Scan for the cell matching the given text and deliver its [X, Y] coordinate at center. 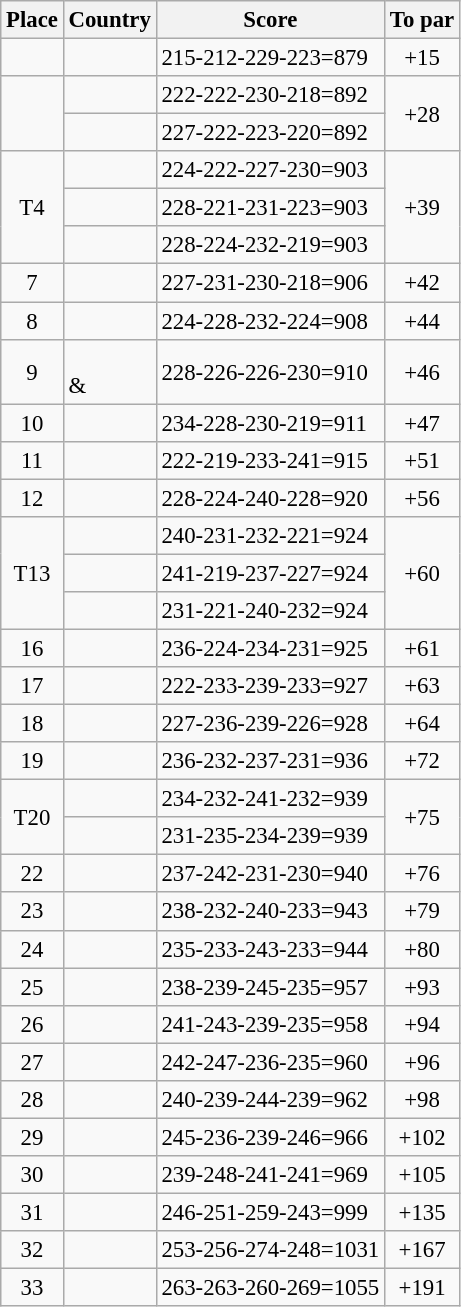
236-232-237-231=936 [270, 761]
+61 [422, 648]
+56 [422, 498]
246-251-259-243=999 [270, 1212]
18 [32, 724]
+102 [422, 1137]
+96 [422, 1062]
234-228-230-219=911 [270, 423]
+93 [422, 987]
22 [32, 874]
228-224-232-219=903 [270, 245]
Place [32, 20]
+51 [422, 460]
+63 [422, 686]
245-236-239-246=966 [270, 1137]
32 [32, 1250]
19 [32, 761]
To par [422, 20]
235-233-243-233=944 [270, 949]
Score [270, 20]
+167 [422, 1250]
234-232-241-232=939 [270, 799]
240-239-244-239=962 [270, 1100]
227-222-223-220=892 [270, 133]
+75 [422, 818]
T13 [32, 574]
231-235-234-239=939 [270, 836]
222-222-230-218=892 [270, 95]
+44 [422, 321]
+60 [422, 574]
& [110, 372]
237-242-231-230=940 [270, 874]
215-212-229-223=879 [270, 58]
27 [32, 1062]
12 [32, 498]
231-221-240-232=924 [270, 611]
+28 [422, 114]
26 [32, 1024]
25 [32, 987]
236-224-234-231=925 [270, 648]
+79 [422, 912]
30 [32, 1175]
+94 [422, 1024]
+98 [422, 1100]
+47 [422, 423]
7 [32, 283]
+15 [422, 58]
222-219-233-241=915 [270, 460]
241-219-237-227=924 [270, 573]
24 [32, 949]
239-248-241-241=969 [270, 1175]
T4 [32, 208]
29 [32, 1137]
+64 [422, 724]
228-226-226-230=910 [270, 372]
9 [32, 372]
+105 [422, 1175]
224-222-227-230=903 [270, 170]
+76 [422, 874]
23 [32, 912]
+42 [422, 283]
10 [32, 423]
+135 [422, 1212]
227-236-239-226=928 [270, 724]
253-256-274-248=1031 [270, 1250]
17 [32, 686]
33 [32, 1288]
222-233-239-233=927 [270, 686]
240-231-232-221=924 [270, 536]
228-221-231-223=903 [270, 208]
241-243-239-235=958 [270, 1024]
+80 [422, 949]
28 [32, 1100]
8 [32, 321]
+72 [422, 761]
242-247-236-235=960 [270, 1062]
16 [32, 648]
+46 [422, 372]
238-239-245-235=957 [270, 987]
238-232-240-233=943 [270, 912]
224-228-232-224=908 [270, 321]
31 [32, 1212]
263-263-260-269=1055 [270, 1288]
11 [32, 460]
Country [110, 20]
227-231-230-218=906 [270, 283]
228-224-240-228=920 [270, 498]
+191 [422, 1288]
T20 [32, 818]
+39 [422, 208]
